Output the [X, Y] coordinate of the center of the cell containing the given text.  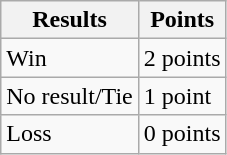
0 points [182, 134]
Results [70, 20]
Points [182, 20]
Win [70, 58]
2 points [182, 58]
Loss [70, 134]
1 point [182, 96]
No result/Tie [70, 96]
